Return the [X, Y] coordinate for the center point of the cell that contains the specified text.  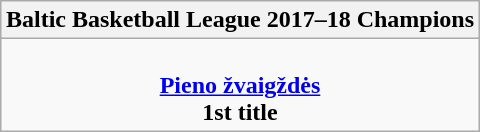
Baltic Basketball League 2017–18 Champions [240, 20]
Pieno žvaigždės1st title [240, 85]
